Locate the cell with the specified text and output its (X, Y) center coordinate. 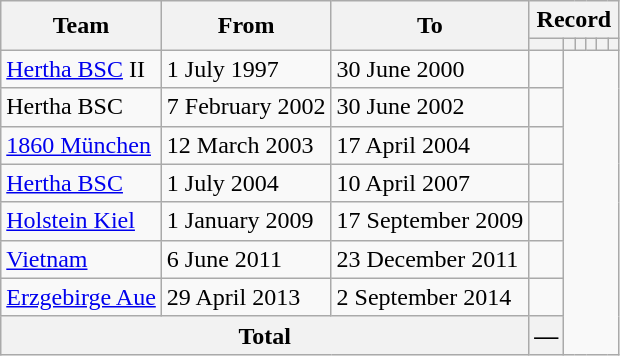
Erzgebirge Aue (82, 297)
12 March 2003 (246, 145)
23 December 2011 (430, 259)
30 June 2002 (430, 107)
1 July 1997 (246, 69)
— (546, 335)
1860 München (82, 145)
17 April 2004 (430, 145)
10 April 2007 (430, 183)
2 September 2014 (430, 297)
7 February 2002 (246, 107)
From (246, 26)
Hertha BSC II (82, 69)
17 September 2009 (430, 221)
30 June 2000 (430, 69)
Team (82, 26)
6 June 2011 (246, 259)
Record (574, 20)
29 April 2013 (246, 297)
Vietnam (82, 259)
To (430, 26)
1 July 2004 (246, 183)
Holstein Kiel (82, 221)
1 January 2009 (246, 221)
Total (265, 335)
